Extract the [X, Y] coordinate from the center of the cell holding the provided text.  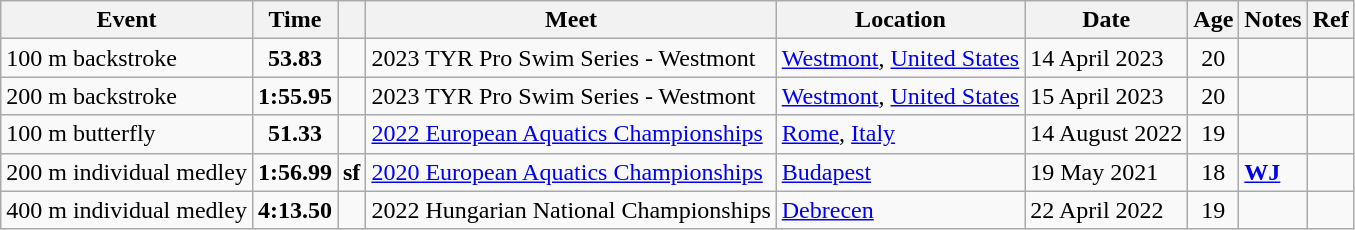
18 [1214, 172]
Notes [1273, 20]
19 May 2021 [1106, 172]
Event [127, 20]
2022 European Aquatics Championships [571, 134]
100 m backstroke [127, 58]
2020 European Aquatics Championships [571, 172]
200 m backstroke [127, 96]
Meet [571, 20]
4:13.50 [294, 210]
200 m individual medley [127, 172]
WJ [1273, 172]
Rome, Italy [900, 134]
1:55.95 [294, 96]
Age [1214, 20]
15 April 2023 [1106, 96]
Budapest [900, 172]
Ref [1330, 20]
14 August 2022 [1106, 134]
51.33 [294, 134]
Location [900, 20]
Date [1106, 20]
Time [294, 20]
100 m butterfly [127, 134]
14 April 2023 [1106, 58]
sf [352, 172]
22 April 2022 [1106, 210]
Debrecen [900, 210]
400 m individual medley [127, 210]
2022 Hungarian National Championships [571, 210]
1:56.99 [294, 172]
53.83 [294, 58]
